Extract the [X, Y] coordinate from the center of the cell holding the provided text.  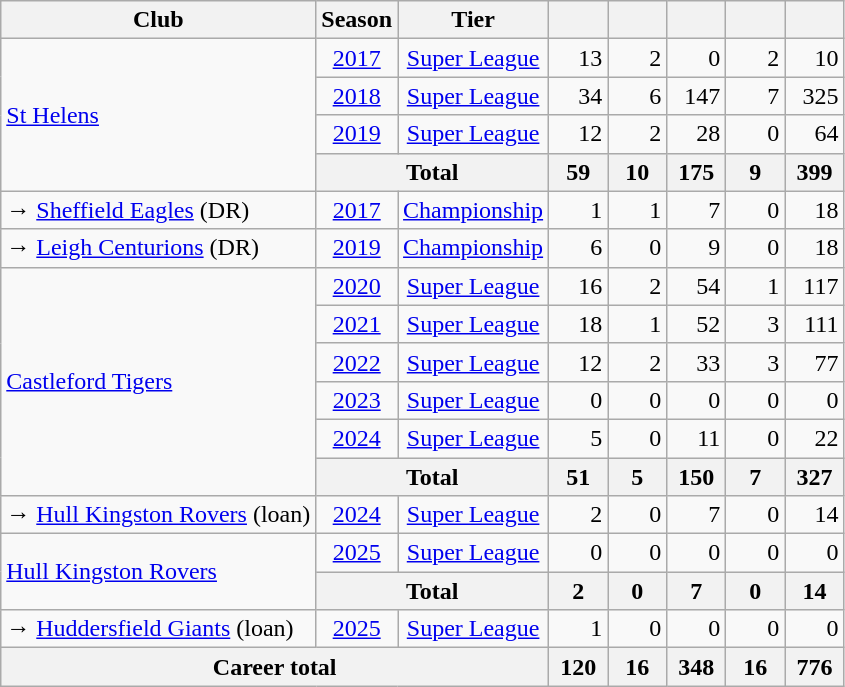
348 [696, 667]
120 [578, 667]
→ Leigh Centurions (DR) [158, 248]
327 [814, 477]
150 [696, 477]
2020 [357, 286]
Castleford Tigers [158, 381]
Tier [474, 20]
33 [696, 362]
175 [696, 172]
Club [158, 20]
64 [814, 134]
51 [578, 477]
Hull Kingston Rovers [158, 572]
77 [814, 362]
59 [578, 172]
52 [696, 324]
147 [696, 96]
2021 [357, 324]
2018 [357, 96]
117 [814, 286]
Season [357, 20]
54 [696, 286]
→ Hull Kingston Rovers (loan) [158, 515]
22 [814, 438]
399 [814, 172]
11 [696, 438]
2023 [357, 400]
Career total [275, 667]
St Helens [158, 115]
13 [578, 58]
111 [814, 324]
325 [814, 96]
→ Sheffield Eagles (DR) [158, 210]
776 [814, 667]
→ Huddersfield Giants (loan) [158, 629]
28 [696, 134]
2022 [357, 362]
34 [578, 96]
